From the cell containing the given text, extract its center point as (X, Y) coordinate. 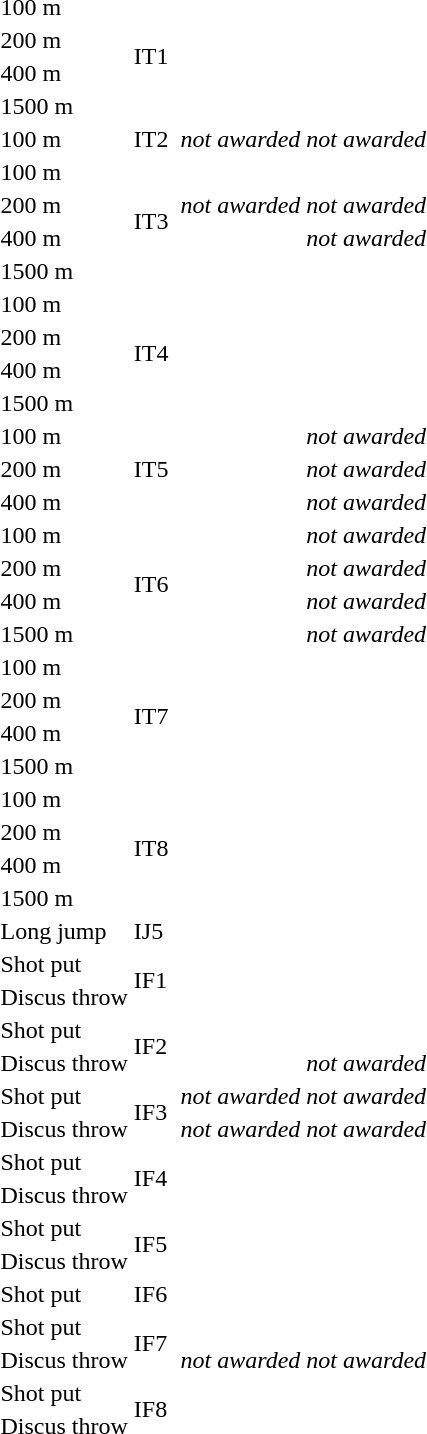
IF4 (151, 1178)
IF2 (151, 1046)
IF1 (151, 980)
IT4 (151, 354)
IF3 (151, 1112)
IT8 (151, 848)
IF7 (151, 1344)
IT6 (151, 584)
IT3 (151, 222)
IJ5 (151, 931)
IF6 (151, 1294)
IT5 (151, 469)
IT2 (151, 139)
IF5 (151, 1244)
IT7 (151, 716)
